Search for the cell housing the specified text and yield its [X, Y] center coordinate. 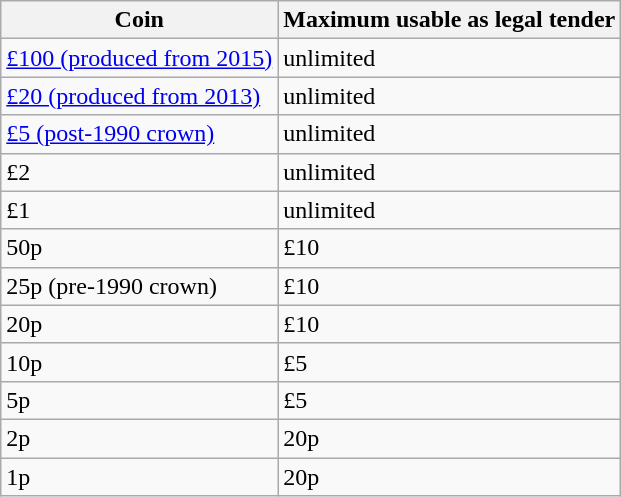
50p [140, 248]
£1 [140, 210]
£5 (post-1990 crown) [140, 134]
£20 (produced from 2013) [140, 96]
10p [140, 362]
5p [140, 400]
£2 [140, 172]
Maximum usable as legal tender [450, 20]
Coin [140, 20]
£100 (produced from 2015) [140, 58]
1p [140, 477]
25p (pre-1990 crown) [140, 286]
2p [140, 438]
